Pinpoint the cell where the given text exists, returning its [x, y] midpoint coordinate. 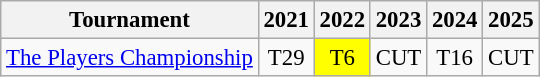
2023 [398, 20]
Tournament [130, 20]
The Players Championship [130, 58]
2025 [511, 20]
T29 [286, 58]
2022 [342, 20]
2021 [286, 20]
T16 [455, 58]
T6 [342, 58]
2024 [455, 20]
